Scan for the cell matching the given text and deliver its (x, y) coordinate at center. 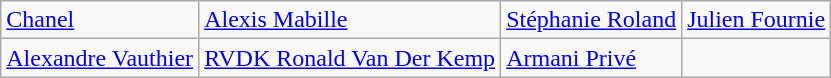
Alexis Mabille (350, 20)
Chanel (100, 20)
RVDK Ronald Van Der Kemp (350, 58)
Armani Privé (592, 58)
Stéphanie Roland (592, 20)
Julien Fournie (756, 20)
Alexandre Vauthier (100, 58)
